Extract the [x, y] coordinate from the center of the cell holding the provided text.  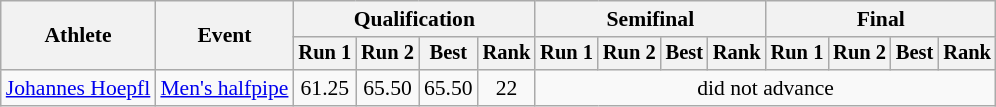
Athlete [78, 36]
Qualification [414, 19]
Semifinal [650, 19]
22 [507, 88]
Event [224, 36]
61.25 [324, 88]
did not advance [766, 88]
Final [881, 19]
Men's halfpipe [224, 88]
Johannes Hoepfl [78, 88]
